From the cell containing the given text, extract its center point as (X, Y) coordinate. 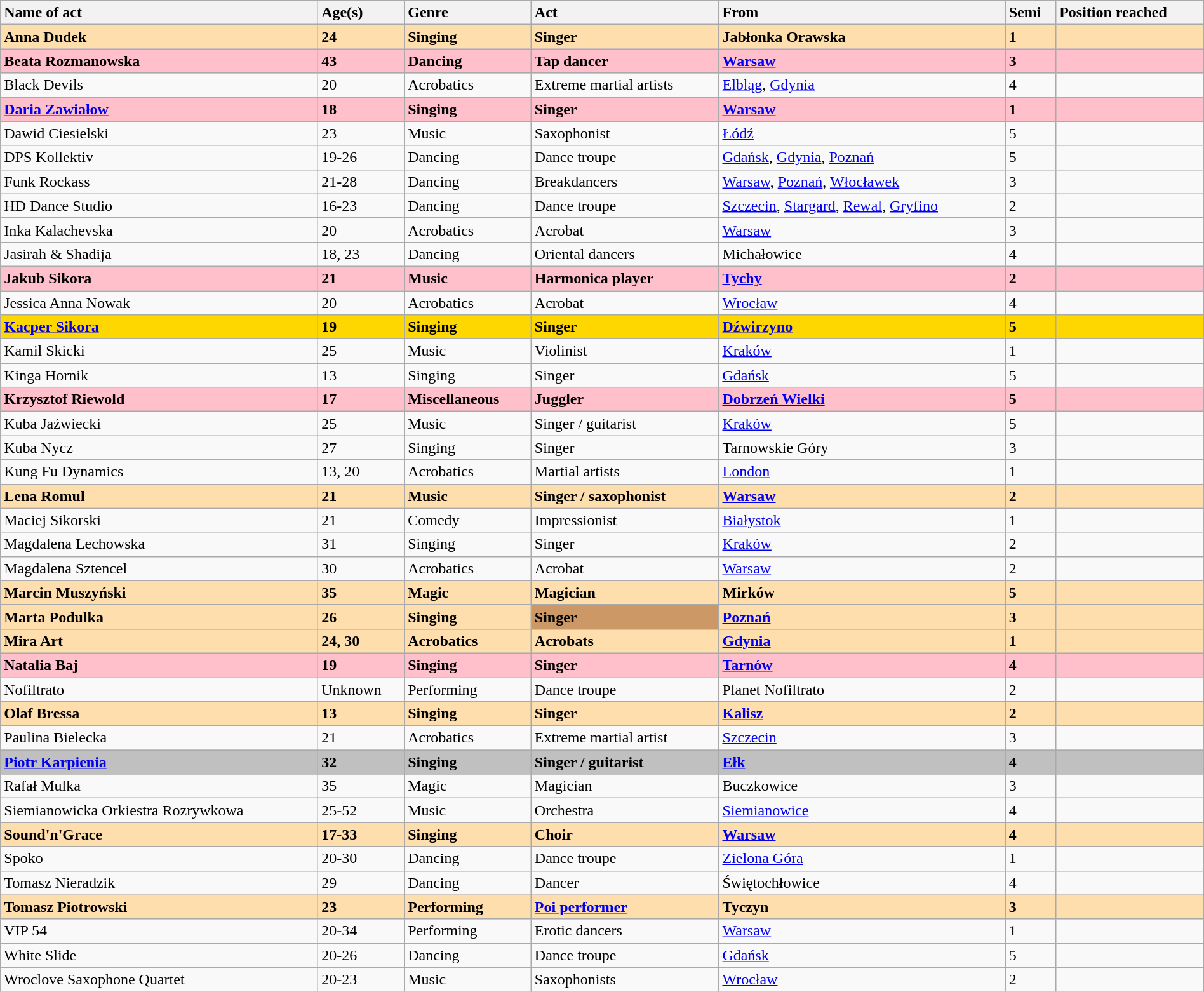
Natalia Baj (159, 665)
Rafał Mulka (159, 786)
32 (361, 762)
Tarnów (862, 665)
16-23 (361, 206)
Jabłonka Orawska (862, 37)
Genre (468, 13)
Inka Kalachevska (159, 230)
Tomasz Piotrowski (159, 907)
20-26 (361, 955)
Violinist (625, 351)
20-34 (361, 931)
Tyczyn (862, 907)
Michałowice (862, 254)
Lena Romul (159, 496)
Name of act (159, 13)
Ełk (862, 762)
20-23 (361, 979)
Marta Podulka (159, 617)
Tap dancer (625, 61)
Anna Dudek (159, 37)
HD Dance Studio (159, 206)
Kalisz (862, 714)
Extreme martial artist (625, 738)
Spoko (159, 859)
Świętochłowice (862, 883)
Choir (625, 834)
30 (361, 568)
18, 23 (361, 254)
43 (361, 61)
Orchestra (625, 810)
Dancer (625, 883)
Kuba Jaźwiecki (159, 424)
Marcin Muszyński (159, 593)
Dobrzeń Wielki (862, 399)
19-26 (361, 158)
Erotic dancers (625, 931)
Siemianowicka Orkiestra Rozrywkowa (159, 810)
Nofiltrato (159, 689)
Kuba Nycz (159, 448)
18 (361, 109)
Piotr Karpienia (159, 762)
Planet Nofiltrato (862, 689)
Martial artists (625, 472)
DPS Kollektiv (159, 158)
Białystok (862, 520)
Tarnowskie Góry (862, 448)
Funk Rockass (159, 182)
Comedy (468, 520)
Warsaw, Poznań, Włocławek (862, 182)
Jessica Anna Nowak (159, 303)
Dźwirzyno (862, 327)
Semi (1030, 13)
Age(s) (361, 13)
Saxophonist (625, 133)
Olaf Bressa (159, 714)
Miscellaneous (468, 399)
Siemianowice (862, 810)
Dawid Ciesielski (159, 133)
Oriental dancers (625, 254)
Szczecin (862, 738)
From (862, 13)
Poznań (862, 617)
Acrobats (625, 641)
Juggler (625, 399)
Magdalena Lechowska (159, 544)
Jasirah & Shadija (159, 254)
Paulina Bielecka (159, 738)
Wroclove Saxophone Quartet (159, 979)
London (862, 472)
Magdalena Sztencel (159, 568)
24, 30 (361, 641)
Buczkowice (862, 786)
Zielona Góra (862, 859)
Kacper Sikora (159, 327)
Mirków (862, 593)
Harmonica player (625, 278)
Maciej Sikorski (159, 520)
Elbląg, Gdynia (862, 85)
VIP 54 (159, 931)
Kamil Skicki (159, 351)
Extreme martial artists (625, 85)
17-33 (361, 834)
Saxophonists (625, 979)
Breakdancers (625, 182)
Szczecin, Stargard, Rewal, Gryfino (862, 206)
Unknown (361, 689)
Kung Fu Dynamics (159, 472)
Daria Zawiałow (159, 109)
Beata Rozmanowska (159, 61)
24 (361, 37)
17 (361, 399)
Krzysztof Riewold (159, 399)
21-28 (361, 182)
13, 20 (361, 472)
Kinga Hornik (159, 375)
Sound'n'Grace (159, 834)
Tychy (862, 278)
White Slide (159, 955)
Act (625, 13)
Singer / saxophonist (625, 496)
Gdańsk, Gdynia, Poznań (862, 158)
Jakub Sikora (159, 278)
Position reached (1130, 13)
Łódź (862, 133)
26 (361, 617)
Gdynia (862, 641)
Black Devils (159, 85)
25-52 (361, 810)
27 (361, 448)
31 (361, 544)
29 (361, 883)
20-30 (361, 859)
Tomasz Nieradzik (159, 883)
Poi performer (625, 907)
Impressionist (625, 520)
Mira Art (159, 641)
